Extract the (x, y) coordinate from the center of the cell holding the provided text.  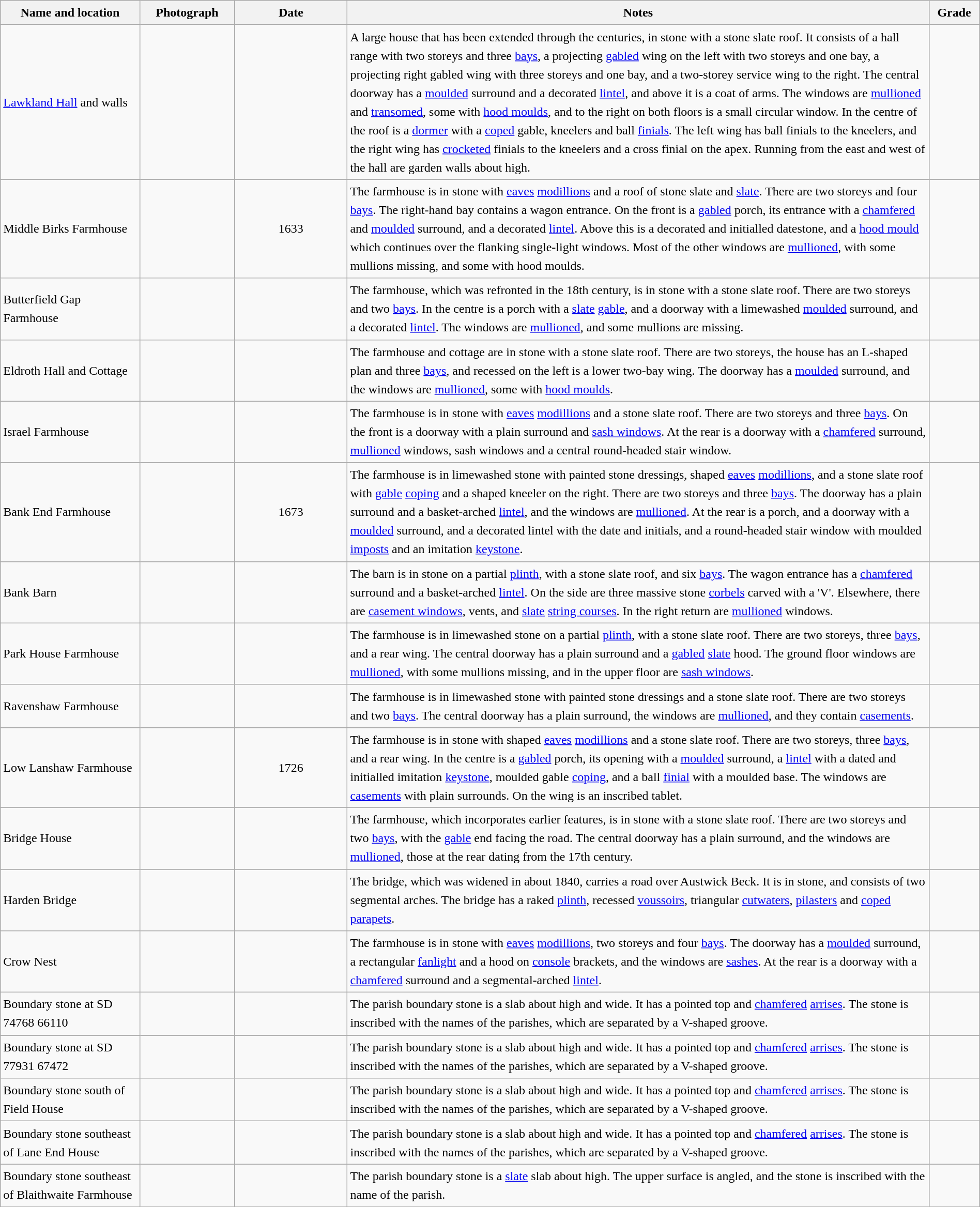
Butterfield Gap Farmhouse (70, 309)
Bank End Farmhouse (70, 512)
Low Lanshaw Farmhouse (70, 767)
Date (291, 12)
Park House Farmhouse (70, 653)
The parish boundary stone is a slate slab about high. The upper surface is angled, and the stone is inscribed with the name of the parish. (638, 1186)
Photograph (187, 12)
Boundary stone at SD 74768 66110 (70, 1014)
Boundary stone at SD 77931 67472 (70, 1057)
Boundary stone southeast of Lane End House (70, 1142)
Israel Farmhouse (70, 432)
1633 (291, 228)
Ravenshaw Farmhouse (70, 706)
Eldroth Hall and Cottage (70, 370)
Crow Nest (70, 961)
Middle Birks Farmhouse (70, 228)
Name and location (70, 12)
Harden Bridge (70, 900)
Notes (638, 12)
1726 (291, 767)
Grade (954, 12)
Boundary stone south of Field House (70, 1100)
1673 (291, 512)
Bridge House (70, 838)
Boundary stone southeast of Blaithwaite Farmhouse (70, 1186)
Bank Barn (70, 592)
Lawkland Hall and walls (70, 102)
